Search for the cell housing the specified text and yield its (x, y) center coordinate. 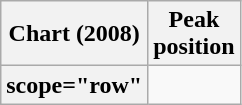
Chart (2008) (74, 34)
Peakposition (194, 34)
scope="row" (74, 85)
